Scan for the cell matching the given text and deliver its (X, Y) coordinate at center. 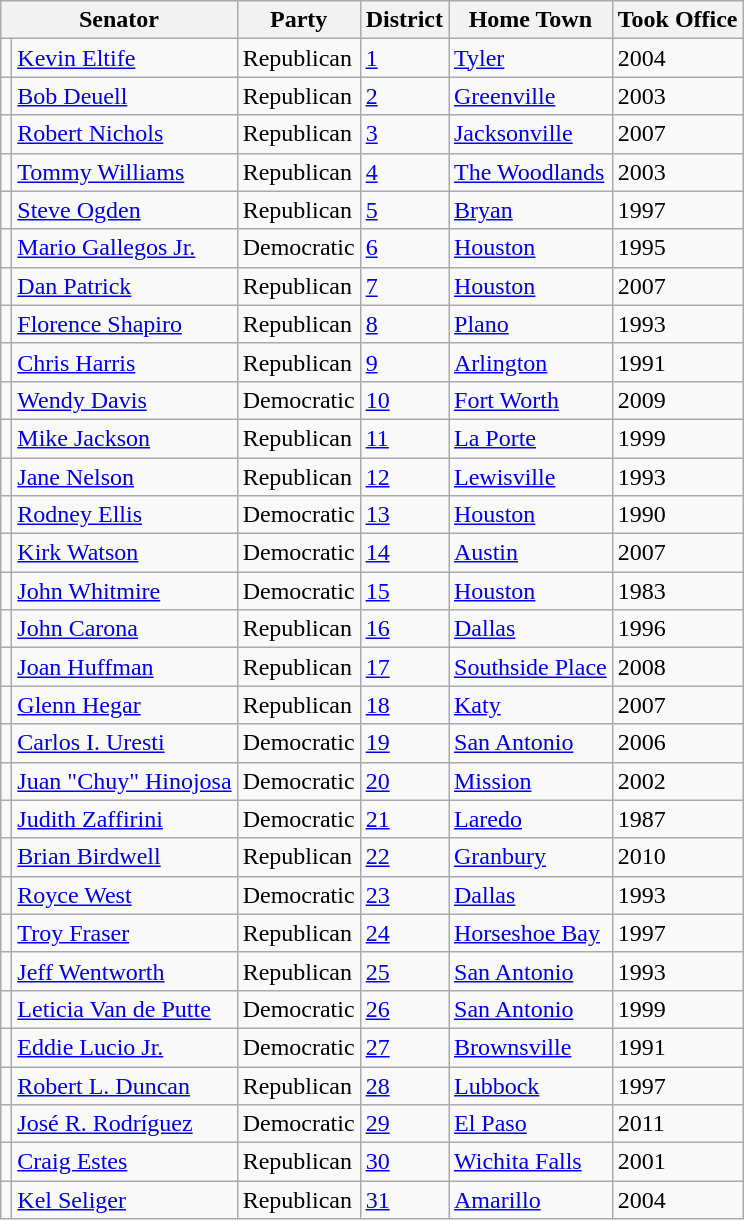
1987 (678, 819)
Kirk Watson (124, 553)
18 (404, 705)
12 (404, 477)
Lubbock (530, 1085)
Lewisville (530, 477)
20 (404, 781)
Robert Nichols (124, 134)
1995 (678, 248)
Southside Place (530, 667)
2002 (678, 781)
13 (404, 515)
Mission (530, 781)
Mike Jackson (124, 438)
Royce West (124, 895)
Tyler (530, 58)
2008 (678, 667)
15 (404, 591)
14 (404, 553)
2006 (678, 743)
Kevin Eltife (124, 58)
John Whitmire (124, 591)
5 (404, 210)
19 (404, 743)
30 (404, 1162)
Laredo (530, 819)
Judith Zaffirini (124, 819)
Kel Seliger (124, 1200)
Katy (530, 705)
Florence Shapiro (124, 324)
Jeff Wentworth (124, 971)
Horseshoe Bay (530, 933)
Jane Nelson (124, 477)
Dan Patrick (124, 286)
District (404, 20)
24 (404, 933)
8 (404, 324)
28 (404, 1085)
3 (404, 134)
Bob Deuell (124, 96)
Wichita Falls (530, 1162)
Granbury (530, 857)
23 (404, 895)
Joan Huffman (124, 667)
Party (298, 20)
2001 (678, 1162)
Tommy Williams (124, 172)
Bryan (530, 210)
10 (404, 400)
Craig Estes (124, 1162)
16 (404, 629)
21 (404, 819)
9 (404, 362)
17 (404, 667)
31 (404, 1200)
Carlos I. Uresti (124, 743)
The Woodlands (530, 172)
Steve Ogden (124, 210)
Took Office (678, 20)
La Porte (530, 438)
Chris Harris (124, 362)
Fort Worth (530, 400)
6 (404, 248)
27 (404, 1047)
Home Town (530, 20)
Robert L. Duncan (124, 1085)
Amarillo (530, 1200)
Glenn Hegar (124, 705)
1983 (678, 591)
Greenville (530, 96)
7 (404, 286)
Rodney Ellis (124, 515)
Mario Gallegos Jr. (124, 248)
26 (404, 1009)
José R. Rodríguez (124, 1124)
1990 (678, 515)
11 (404, 438)
El Paso (530, 1124)
Plano (530, 324)
1996 (678, 629)
Brownsville (530, 1047)
4 (404, 172)
Austin (530, 553)
2009 (678, 400)
29 (404, 1124)
Eddie Lucio Jr. (124, 1047)
Senator (119, 20)
Jacksonville (530, 134)
1 (404, 58)
Leticia Van de Putte (124, 1009)
2010 (678, 857)
2 (404, 96)
Troy Fraser (124, 933)
25 (404, 971)
Arlington (530, 362)
Brian Birdwell (124, 857)
2011 (678, 1124)
22 (404, 857)
Juan "Chuy" Hinojosa (124, 781)
John Carona (124, 629)
Wendy Davis (124, 400)
